For the text-containing cell, return its midpoint in (x, y) coordinate format. 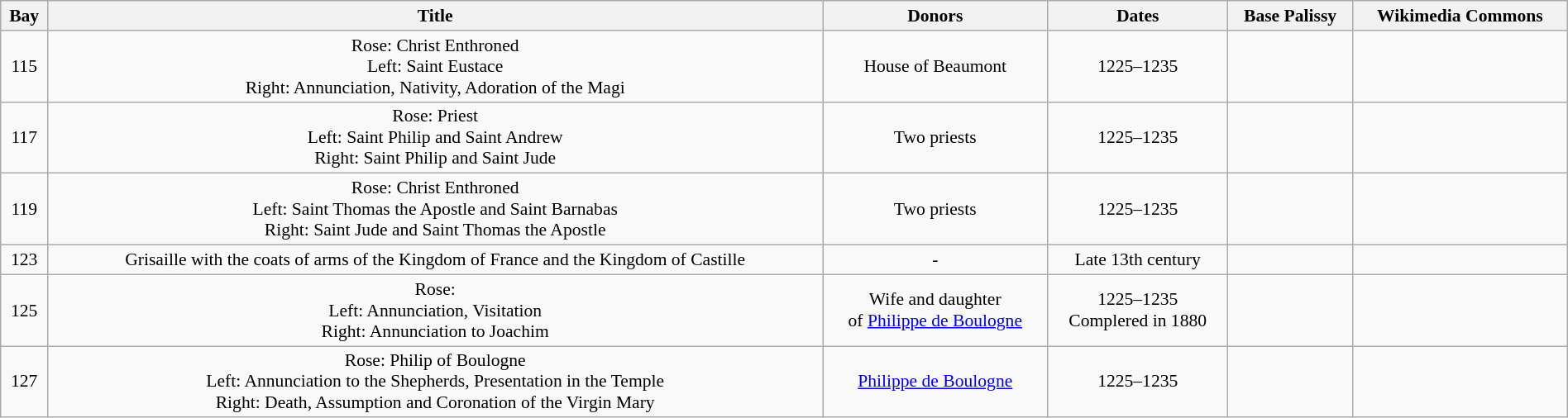
Base Palissy (1290, 16)
123 (25, 260)
Rose: Philip of BoulogneLeft: Annunciation to the Shepherds, Presentation in the TempleRight: Death, Assumption and Coronation of the Virgin Mary (435, 382)
Late 13th century (1138, 260)
125 (25, 311)
Donors (935, 16)
Grisaille with the coats of arms of the Kingdom of France and the Kingdom of Castille (435, 260)
Rose: Left: Annunciation, VisitationRight: Annunciation to Joachim (435, 311)
1225–1235Complered in 1880 (1138, 311)
Rose: Christ EnthronedLeft: Saint EustaceRight: Annunciation, Nativity, Adoration of the Magi (435, 66)
119 (25, 210)
127 (25, 382)
Wikimedia Commons (1460, 16)
Bay (25, 16)
- (935, 260)
Wife and daughterof Philippe de Boulogne (935, 311)
115 (25, 66)
House of Beaumont (935, 66)
Title (435, 16)
Dates (1138, 16)
Rose: Christ EnthronedLeft: Saint Thomas the Apostle and Saint BarnabasRight: Saint Jude and Saint Thomas the Apostle (435, 210)
117 (25, 137)
Philippe de Boulogne (935, 382)
Rose: PriestLeft: Saint Philip and Saint AndrewRight: Saint Philip and Saint Jude (435, 137)
